Scan for the cell matching the given text and deliver its (x, y) coordinate at center. 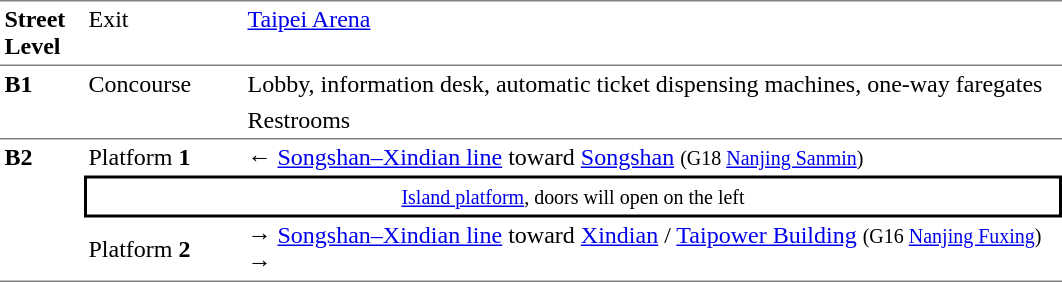
Street Level (42, 33)
B2 (42, 211)
Exit (164, 33)
← Songshan–Xindian line toward Songshan (G18 Nanjing Sanmin) (652, 158)
B1 (42, 103)
Platform 1 (164, 158)
Restrooms (652, 121)
Concourse (164, 103)
Platform 2 (164, 250)
Lobby, information desk, automatic ticket dispensing machines, one-way faregates (652, 84)
Island platform, doors will open on the left (573, 197)
Taipei Arena (652, 33)
→ Songshan–Xindian line toward Xindian / Taipower Building (G16 Nanjing Fuxing) → (652, 250)
